Identify which cell holds the provided text, then report its [x, y] central coordinate. 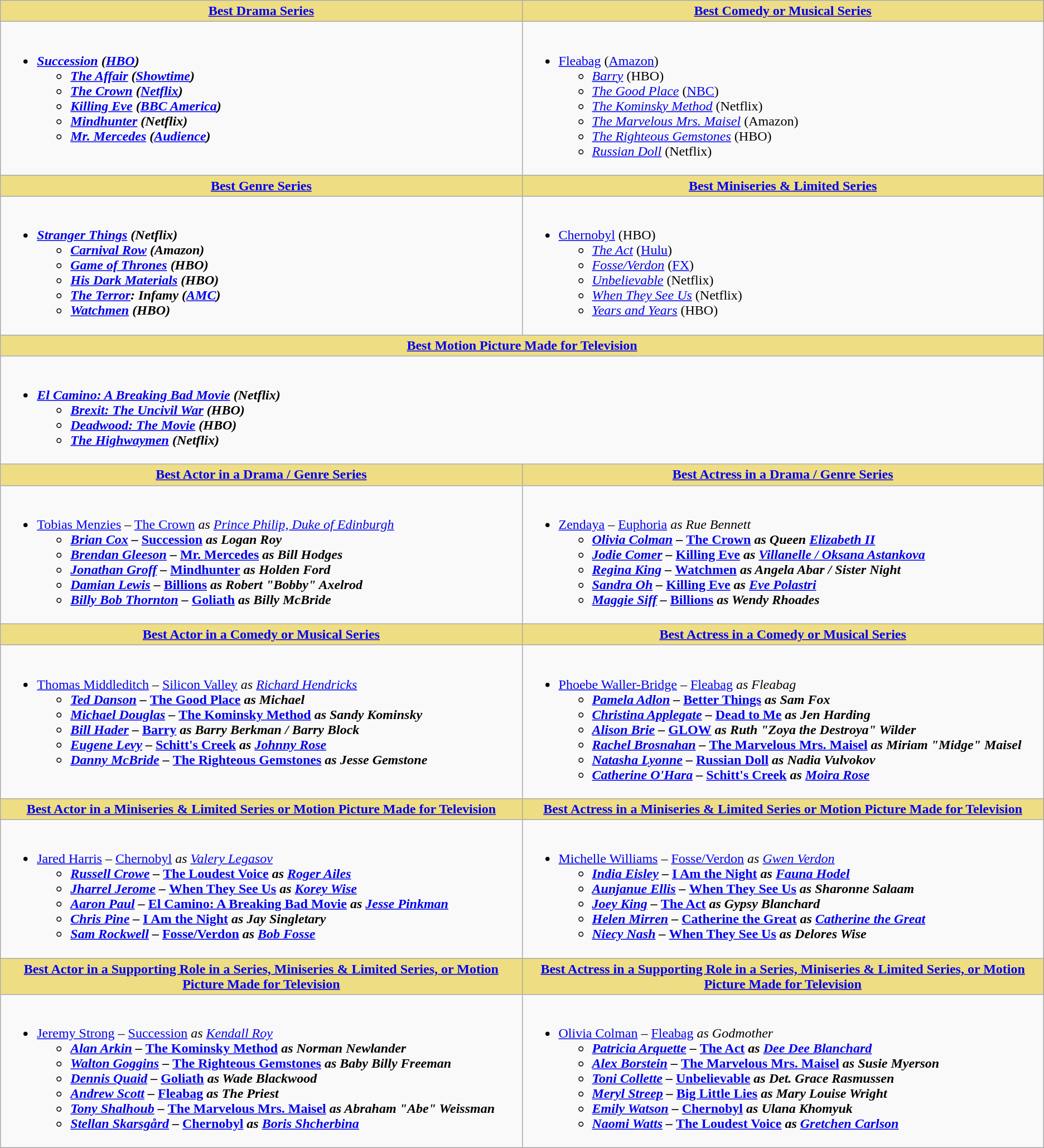
El Camino: A Breaking Bad Movie (Netflix)Brexit: The Uncivil War (HBO)Deadwood: The Movie (HBO)The Highwaymen (Netflix) [522, 410]
Best Comedy or Musical Series [783, 11]
Best Miniseries & Limited Series [783, 186]
Best Actor in a Miniseries & Limited Series or Motion Picture Made for Television [261, 809]
Succession (HBO)The Affair (Showtime)The Crown (Netflix)Killing Eve (BBC America)Mindhunter (Netflix)Mr. Mercedes (Audience) [261, 98]
Best Genre Series [261, 186]
Chernobyl (HBO)The Act (Hulu)Fosse/Verdon (FX)Unbelievable (Netflix)When They See Us (Netflix)Years and Years (HBO) [783, 266]
Best Actress in a Supporting Role in a Series, Miniseries & Limited Series, or Motion Picture Made for Television [783, 976]
Best Actor in a Supporting Role in a Series, Miniseries & Limited Series, or Motion Picture Made for Television [261, 976]
Best Actor in a Comedy or Musical Series [261, 634]
Best Motion Picture Made for Television [522, 345]
Best Actress in a Drama / Genre Series [783, 475]
Best Actress in a Miniseries & Limited Series or Motion Picture Made for Television [783, 809]
Best Drama Series [261, 11]
Best Actor in a Drama / Genre Series [261, 475]
Stranger Things (Netflix)Carnival Row (Amazon)Game of Thrones (HBO)His Dark Materials (HBO)The Terror: Infamy (AMC)Watchmen (HBO) [261, 266]
Best Actress in a Comedy or Musical Series [783, 634]
